Scan for the cell matching the given text and deliver its (X, Y) coordinate at center. 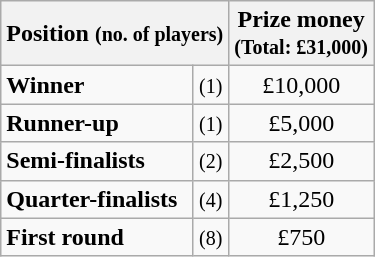
Position (no. of players) (115, 34)
First round (97, 237)
Winner (97, 85)
Prize money(Total: £31,000) (302, 34)
£2,500 (302, 161)
Semi-finalists (97, 161)
£10,000 (302, 85)
(2) (211, 161)
Quarter-finalists (97, 199)
£750 (302, 237)
(4) (211, 199)
(8) (211, 237)
Runner-up (97, 123)
£1,250 (302, 199)
£5,000 (302, 123)
